Detect which cell encompasses the target text, then output its (x, y) center coordinate. 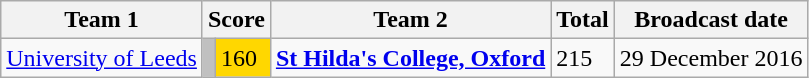
Total (583, 20)
St Hilda's College, Oxford (410, 58)
29 December 2016 (711, 58)
Broadcast date (711, 20)
University of Leeds (102, 58)
Team 2 (410, 20)
Team 1 (102, 20)
215 (583, 58)
160 (242, 58)
Score (236, 20)
